Scan for the cell matching the given text and deliver its (x, y) coordinate at center. 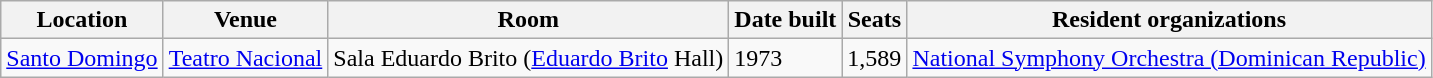
Date built (786, 20)
Teatro Nacional (246, 58)
Sala Eduardo Brito (Eduardo Brito Hall) (528, 58)
Room (528, 20)
Venue (246, 20)
Resident organizations (1169, 20)
Location (82, 20)
1973 (786, 58)
Seats (874, 20)
1,589 (874, 58)
Santo Domingo (82, 58)
National Symphony Orchestra (Dominican Republic) (1169, 58)
